Output the [X, Y] coordinate of the center of the cell containing the given text.  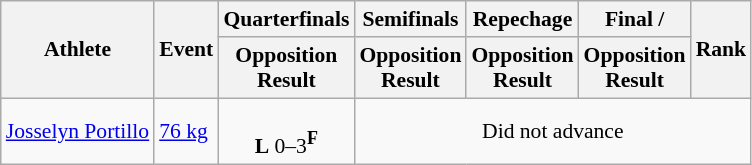
Quarterfinals [286, 19]
Repechage [522, 19]
Athlete [78, 50]
Josselyn Portillo [78, 132]
Semifinals [410, 19]
Did not advance [552, 132]
Event [186, 50]
76 kg [186, 132]
Final / [635, 19]
L 0–3F [286, 132]
Rank [722, 50]
